From the cell containing the given text, extract its center point as (x, y) coordinate. 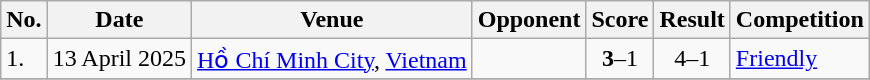
Opponent (529, 20)
1. (24, 59)
4–1 (692, 59)
Date (119, 20)
No. (24, 20)
Result (692, 20)
Hồ Chí Minh City, Vietnam (332, 59)
Competition (800, 20)
Friendly (800, 59)
13 April 2025 (119, 59)
Score (620, 20)
3–1 (620, 59)
Venue (332, 20)
